Capture the cell that displays the provided text and extract its (X, Y) central coordinate. 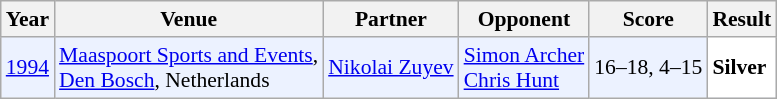
Silver (742, 68)
Venue (188, 19)
Score (648, 19)
16–18, 4–15 (648, 68)
Opponent (524, 19)
Nikolai Zuyev (390, 68)
Maaspoort Sports and Events,Den Bosch, Netherlands (188, 68)
Year (28, 19)
Partner (390, 19)
Result (742, 19)
1994 (28, 68)
Simon Archer Chris Hunt (524, 68)
